Identify which cell holds the provided text, then report its (X, Y) central coordinate. 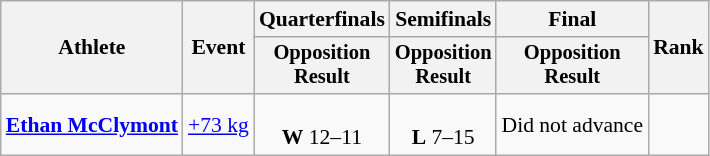
W 12–11 (322, 124)
Event (218, 48)
Quarterfinals (322, 19)
+73 kg (218, 124)
Semifinals (444, 19)
L 7–15 (444, 124)
Did not advance (572, 124)
Final (572, 19)
Athlete (92, 48)
Rank (678, 48)
Ethan McClymont (92, 124)
